From the cell containing the given text, extract its center point as (X, Y) coordinate. 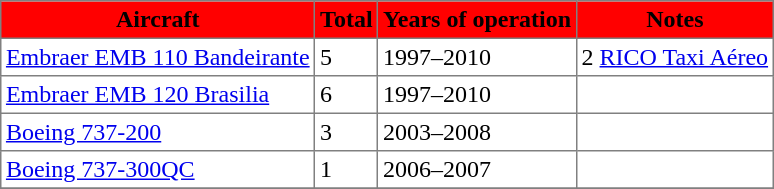
Embraer EMB 110 Bandeirante (158, 57)
Boeing 737-300QC (158, 170)
2 RICO Taxi Aéreo (674, 57)
2006–2007 (477, 170)
Aircraft (158, 20)
Boeing 737-200 (158, 132)
Embraer EMB 120 Brasilia (158, 95)
1 (346, 170)
Total (346, 20)
Years of operation (477, 20)
5 (346, 57)
3 (346, 132)
Notes (674, 20)
6 (346, 95)
2003–2008 (477, 132)
